Scan for the cell matching the given text and deliver its [x, y] coordinate at center. 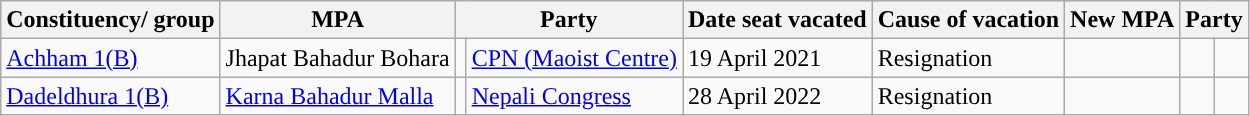
Achham 1(B) [110, 58]
New MPA [1122, 20]
Cause of vacation [968, 20]
MPA [338, 20]
19 April 2021 [777, 58]
Dadeldhura 1(B) [110, 96]
28 April 2022 [777, 96]
CPN (Maoist Centre) [574, 58]
Date seat vacated [777, 20]
Constituency/ group [110, 20]
Nepali Congress [574, 96]
Jhapat Bahadur Bohara [338, 58]
Karna Bahadur Malla [338, 96]
